Return [X, Y] of the center of cell containing provided text 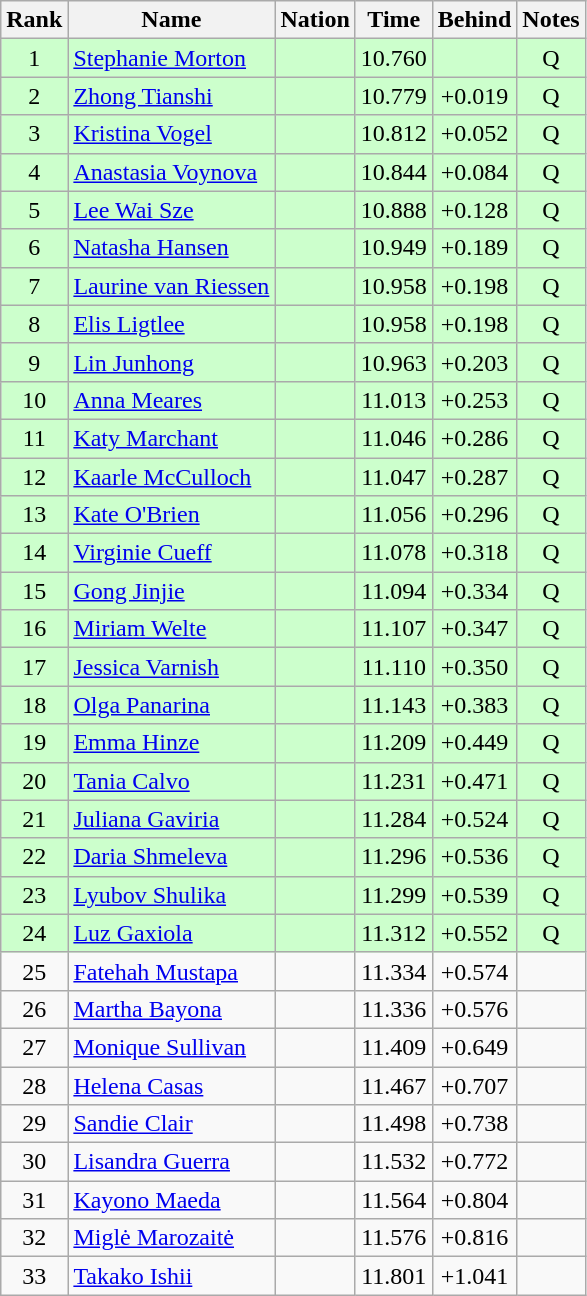
Jessica Varnish [172, 667]
+0.383 [474, 705]
Emma Hinze [172, 743]
Lyubov Shulika [172, 895]
27 [34, 1047]
Virginie Cueff [172, 553]
11.299 [394, 895]
11.110 [394, 667]
23 [34, 895]
Elis Ligtlee [172, 324]
Rank [34, 20]
11.231 [394, 781]
Zhong Tianshi [172, 96]
Kaarle McCulloch [172, 477]
Takako Ishii [172, 1276]
+0.524 [474, 819]
11.094 [394, 591]
Lee Wai Sze [172, 210]
11.532 [394, 1162]
11.564 [394, 1200]
+0.552 [474, 933]
3 [34, 134]
11.409 [394, 1047]
11.334 [394, 971]
Martha Bayona [172, 1009]
+0.539 [474, 895]
11.209 [394, 743]
+0.707 [474, 1085]
+0.816 [474, 1238]
10.844 [394, 172]
Behind [474, 20]
26 [34, 1009]
6 [34, 248]
Kate O'Brien [172, 515]
11.056 [394, 515]
4 [34, 172]
+0.189 [474, 248]
10.760 [394, 58]
25 [34, 971]
10.812 [394, 134]
+0.052 [474, 134]
+0.772 [474, 1162]
22 [34, 857]
11.312 [394, 933]
15 [34, 591]
Miglė Marozaitė [172, 1238]
Time [394, 20]
9 [34, 362]
11.498 [394, 1124]
32 [34, 1238]
17 [34, 667]
+0.019 [474, 96]
+0.347 [474, 629]
1 [34, 58]
30 [34, 1162]
7 [34, 286]
13 [34, 515]
+0.253 [474, 400]
11 [34, 438]
+0.576 [474, 1009]
11.801 [394, 1276]
14 [34, 553]
11.467 [394, 1085]
+0.287 [474, 477]
11.284 [394, 819]
19 [34, 743]
Nation [315, 20]
Lisandra Guerra [172, 1162]
11.576 [394, 1238]
+0.449 [474, 743]
+0.738 [474, 1124]
+0.203 [474, 362]
11.046 [394, 438]
Helena Casas [172, 1085]
11.078 [394, 553]
8 [34, 324]
Luz Gaxiola [172, 933]
Gong Jinjie [172, 591]
+1.041 [474, 1276]
Lin Junhong [172, 362]
16 [34, 629]
+0.128 [474, 210]
+0.084 [474, 172]
Anastasia Voynova [172, 172]
Notes [551, 20]
11.296 [394, 857]
2 [34, 96]
10.888 [394, 210]
+0.536 [474, 857]
29 [34, 1124]
11.143 [394, 705]
10.779 [394, 96]
+0.471 [474, 781]
Natasha Hansen [172, 248]
+0.286 [474, 438]
Olga Panarina [172, 705]
33 [34, 1276]
11.013 [394, 400]
Kristina Vogel [172, 134]
Sandie Clair [172, 1124]
+0.804 [474, 1200]
+0.574 [474, 971]
Kayono Maeda [172, 1200]
Monique Sullivan [172, 1047]
Tania Calvo [172, 781]
20 [34, 781]
Juliana Gaviria [172, 819]
18 [34, 705]
31 [34, 1200]
21 [34, 819]
28 [34, 1085]
24 [34, 933]
+0.649 [474, 1047]
+0.296 [474, 515]
10.963 [394, 362]
Laurine van Riessen [172, 286]
12 [34, 477]
Name [172, 20]
5 [34, 210]
+0.334 [474, 591]
10.949 [394, 248]
+0.318 [474, 553]
+0.350 [474, 667]
10 [34, 400]
Daria Shmeleva [172, 857]
Miriam Welte [172, 629]
Katy Marchant [172, 438]
11.336 [394, 1009]
Fatehah Mustapa [172, 971]
11.107 [394, 629]
Stephanie Morton [172, 58]
Anna Meares [172, 400]
11.047 [394, 477]
